From the cell containing the given text, extract its center point as (x, y) coordinate. 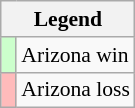
Legend (68, 19)
Arizona loss (76, 90)
Arizona win (76, 55)
